Capture the cell that displays the provided text and extract its (x, y) central coordinate. 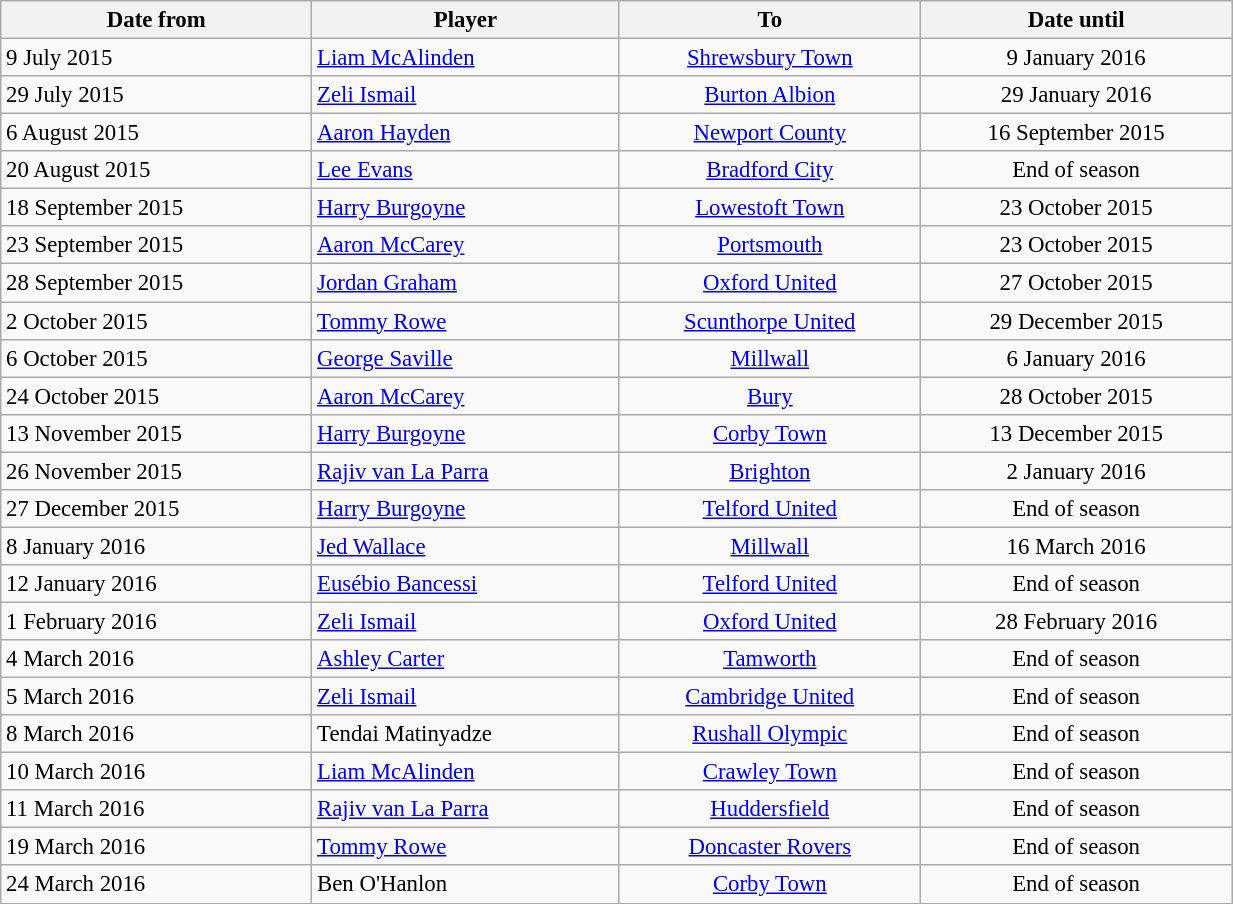
Date from (156, 20)
Bury (770, 396)
26 November 2015 (156, 471)
Burton Albion (770, 95)
Eusébio Bancessi (466, 584)
Ben O'Hanlon (466, 885)
5 March 2016 (156, 697)
Jordan Graham (466, 283)
28 February 2016 (1076, 621)
Player (466, 20)
Shrewsbury Town (770, 58)
2 January 2016 (1076, 471)
9 July 2015 (156, 58)
Aaron Hayden (466, 133)
Lee Evans (466, 170)
13 December 2015 (1076, 433)
To (770, 20)
13 November 2015 (156, 433)
27 December 2015 (156, 509)
8 March 2016 (156, 734)
2 October 2015 (156, 321)
Tamworth (770, 659)
28 October 2015 (1076, 396)
Jed Wallace (466, 546)
24 October 2015 (156, 396)
28 September 2015 (156, 283)
Lowestoft Town (770, 208)
Date until (1076, 20)
Ashley Carter (466, 659)
Huddersfield (770, 809)
6 August 2015 (156, 133)
9 January 2016 (1076, 58)
6 October 2015 (156, 358)
20 August 2015 (156, 170)
Brighton (770, 471)
Rushall Olympic (770, 734)
Portsmouth (770, 245)
Scunthorpe United (770, 321)
19 March 2016 (156, 847)
Newport County (770, 133)
1 February 2016 (156, 621)
29 January 2016 (1076, 95)
Tendai Matinyadze (466, 734)
16 September 2015 (1076, 133)
29 July 2015 (156, 95)
27 October 2015 (1076, 283)
Cambridge United (770, 697)
24 March 2016 (156, 885)
Crawley Town (770, 772)
12 January 2016 (156, 584)
10 March 2016 (156, 772)
29 December 2015 (1076, 321)
4 March 2016 (156, 659)
6 January 2016 (1076, 358)
18 September 2015 (156, 208)
23 September 2015 (156, 245)
16 March 2016 (1076, 546)
George Saville (466, 358)
Bradford City (770, 170)
11 March 2016 (156, 809)
Doncaster Rovers (770, 847)
8 January 2016 (156, 546)
